Detect which cell encompasses the target text, then output its (X, Y) center coordinate. 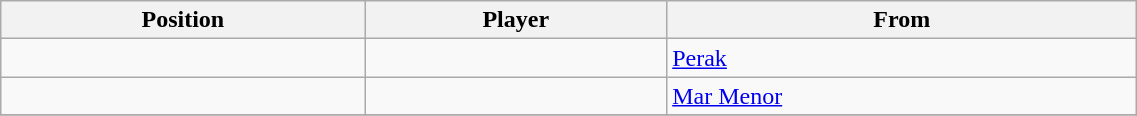
Mar Menor (902, 96)
From (902, 20)
Perak (902, 58)
Position (183, 20)
Player (516, 20)
